Find where the given text appears and provide that cell's center as [x, y] coordinate. 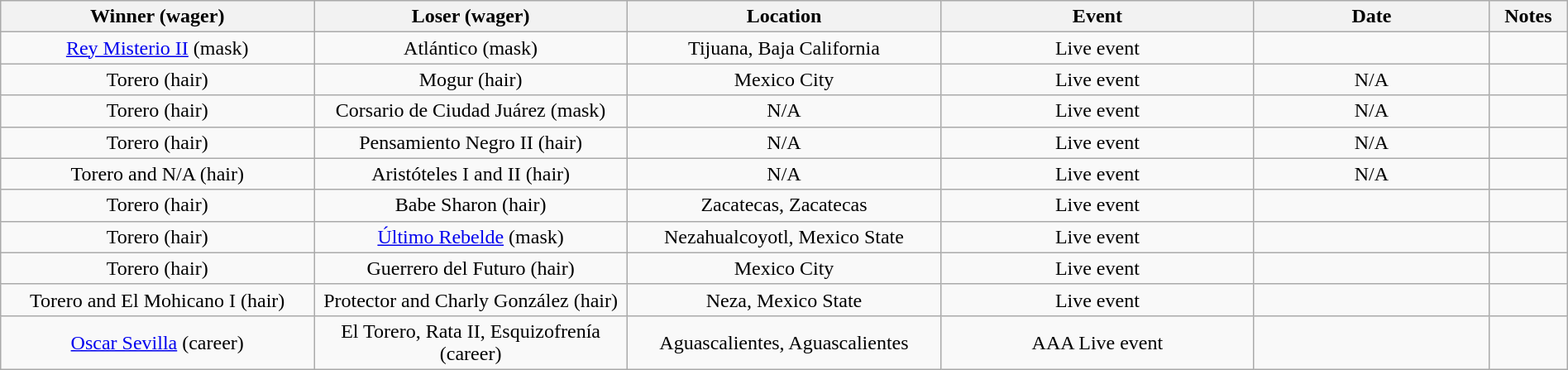
Corsario de Ciudad Juárez (mask) [471, 111]
Torero and El Mohicano I (hair) [157, 300]
Neza, Mexico State [784, 300]
Tijuana, Baja California [784, 48]
Zacatecas, Zacatecas [784, 205]
Último Rebelde (mask) [471, 237]
Nezahualcoyotl, Mexico State [784, 237]
Babe Sharon (hair) [471, 205]
Oscar Sevilla (career) [157, 343]
Aristóteles I and II (hair) [471, 174]
Atlántico (mask) [471, 48]
Mogur (hair) [471, 79]
Aguascalientes, Aguascalientes [784, 343]
Location [784, 17]
El Torero, Rata II, Esquizofrenía (career) [471, 343]
Date [1371, 17]
Winner (wager) [157, 17]
Protector and Charly González (hair) [471, 300]
Guerrero del Futuro (hair) [471, 268]
Pensamiento Negro II (hair) [471, 142]
Rey Misterio II (mask) [157, 48]
Loser (wager) [471, 17]
Event [1097, 17]
Torero and N/A (hair) [157, 174]
Notes [1528, 17]
AAA Live event [1097, 343]
